Determine the [x, y] coordinate at the center of the cell enclosing the given text.  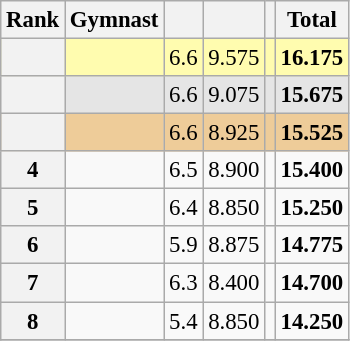
8.875 [234, 245]
16.175 [312, 58]
9.075 [234, 95]
6.5 [184, 170]
9.575 [234, 58]
5.4 [184, 321]
8.400 [234, 283]
5.9 [184, 245]
8.900 [234, 170]
4 [33, 170]
Rank [33, 20]
6.3 [184, 283]
15.675 [312, 95]
6.4 [184, 208]
14.775 [312, 245]
14.250 [312, 321]
15.525 [312, 133]
8 [33, 321]
8.925 [234, 133]
6 [33, 245]
Gymnast [114, 20]
7 [33, 283]
15.400 [312, 170]
Total [312, 20]
15.250 [312, 208]
5 [33, 208]
14.700 [312, 283]
